Locate the cell with the specified text and output its [x, y] center coordinate. 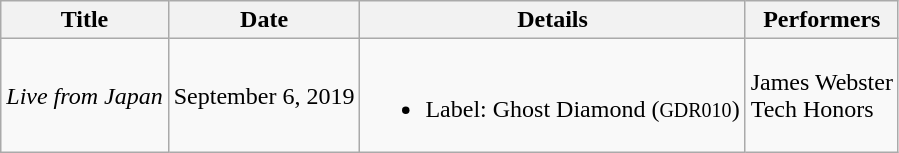
Live from Japan [84, 96]
James WebsterTech Honors [822, 96]
Performers [822, 20]
Label: Ghost Diamond (GDR010) [552, 96]
Title [84, 20]
Date [264, 20]
Details [552, 20]
September 6, 2019 [264, 96]
